Return [x, y] of the center of cell containing provided text 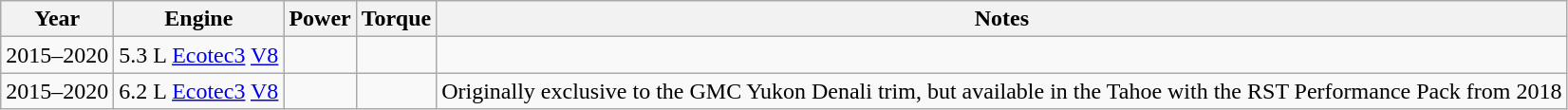
Torque [396, 19]
Originally exclusive to the GMC Yukon Denali trim, but available in the Tahoe with the RST Performance Pack from 2018 [1002, 91]
Power [320, 19]
Year [57, 19]
Engine [199, 19]
5.3 L Ecotec3 V8 [199, 55]
Notes [1002, 19]
6.2 L Ecotec3 V8 [199, 91]
